Search for the cell housing the specified text and yield its [x, y] center coordinate. 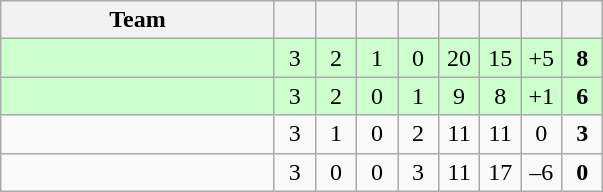
Team [138, 20]
+1 [542, 96]
9 [460, 96]
6 [582, 96]
+5 [542, 58]
20 [460, 58]
17 [500, 172]
–6 [542, 172]
15 [500, 58]
